Locate the cell with the specified text and output its [x, y] center coordinate. 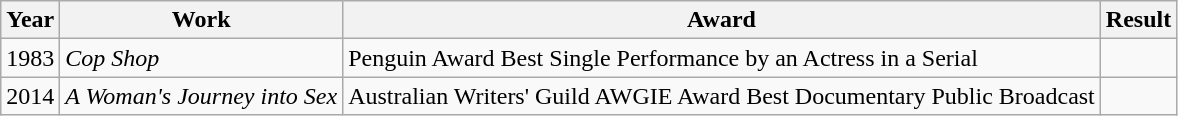
Cop Shop [202, 58]
1983 [30, 58]
Penguin Award Best Single Performance by an Actress in a Serial [722, 58]
Result [1138, 20]
Australian Writers' Guild AWGIE Award Best Documentary Public Broadcast [722, 96]
Work [202, 20]
A Woman's Journey into Sex [202, 96]
2014 [30, 96]
Year [30, 20]
Award [722, 20]
